Capture the cell that displays the provided text and extract its (x, y) central coordinate. 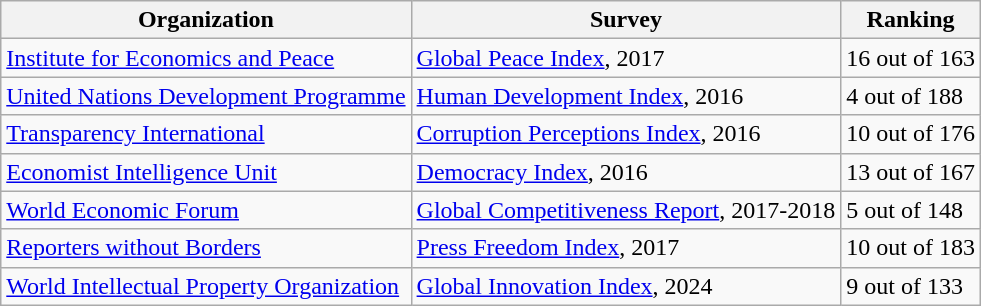
Ranking (911, 20)
Press Freedom Index, 2017 (626, 248)
5 out of 148 (911, 210)
Global Innovation Index, 2024 (626, 286)
Transparency International (206, 134)
United Nations Development Programme (206, 96)
Democracy Index, 2016 (626, 172)
Organization (206, 20)
Survey (626, 20)
Human Development Index, 2016 (626, 96)
World Intellectual Property Organization (206, 286)
13 out of 167 (911, 172)
Economist Intelligence Unit (206, 172)
Reporters without Borders (206, 248)
Corruption Perceptions Index, 2016 (626, 134)
Institute for Economics and Peace (206, 58)
Global Competitiveness Report, 2017-2018 (626, 210)
10 out of 176 (911, 134)
World Economic Forum (206, 210)
9 out of 133 (911, 286)
10 out of 183 (911, 248)
4 out of 188 (911, 96)
Global Peace Index, 2017 (626, 58)
16 out of 163 (911, 58)
